Find where the given text appears and provide that cell's center as (X, Y) coordinate. 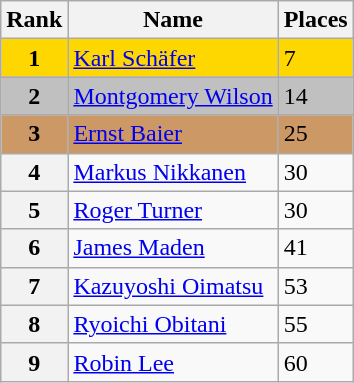
Ryoichi Obitani (173, 324)
Robin Lee (173, 362)
2 (34, 96)
Montgomery Wilson (173, 96)
41 (316, 248)
Places (316, 20)
4 (34, 172)
9 (34, 362)
Karl Schäfer (173, 58)
Rank (34, 20)
5 (34, 210)
53 (316, 286)
James Maden (173, 248)
Ernst Baier (173, 134)
8 (34, 324)
Roger Turner (173, 210)
1 (34, 58)
55 (316, 324)
Kazuyoshi Oimatsu (173, 286)
14 (316, 96)
6 (34, 248)
3 (34, 134)
Name (173, 20)
25 (316, 134)
Markus Nikkanen (173, 172)
60 (316, 362)
